Return the (X, Y) coordinate for the center point of the cell that contains the specified text.  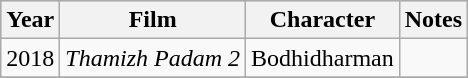
2018 (30, 58)
Bodhidharman (323, 58)
Film (153, 20)
Character (323, 20)
Year (30, 20)
Notes (433, 20)
Thamizh Padam 2 (153, 58)
